Extract the [x, y] coordinate from the center of the cell holding the provided text.  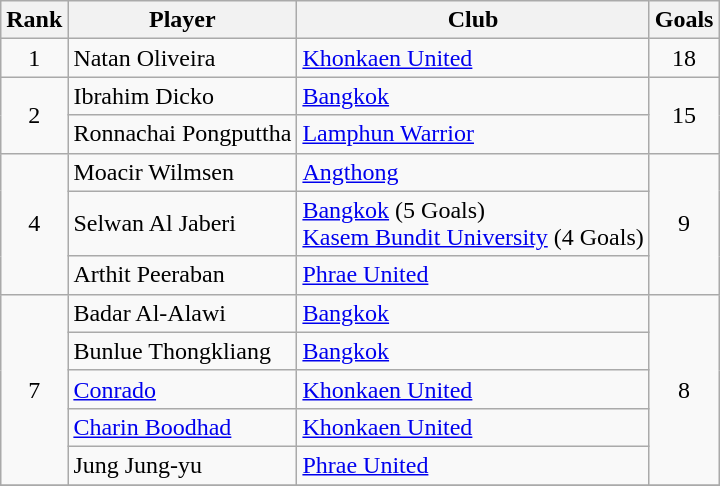
Natan Oliveira [182, 58]
Conrado [182, 389]
Player [182, 20]
Charin Boodhad [182, 427]
Bunlue Thongkliang [182, 351]
Rank [34, 20]
Selwan Al Jaberi [182, 224]
Club [473, 20]
Bangkok (5 Goals) Kasem Bundit University (4 Goals) [473, 224]
9 [684, 224]
Angthong [473, 172]
Arthit Peeraban [182, 275]
Jung Jung-yu [182, 465]
7 [34, 389]
Moacir Wilmsen [182, 172]
Goals [684, 20]
Lamphun Warrior [473, 134]
8 [684, 389]
Badar Al-Alawi [182, 313]
18 [684, 58]
4 [34, 224]
Ibrahim Dicko [182, 96]
1 [34, 58]
2 [34, 115]
Ronnachai Pongputtha [182, 134]
15 [684, 115]
